Search for the cell housing the specified text and yield its (x, y) center coordinate. 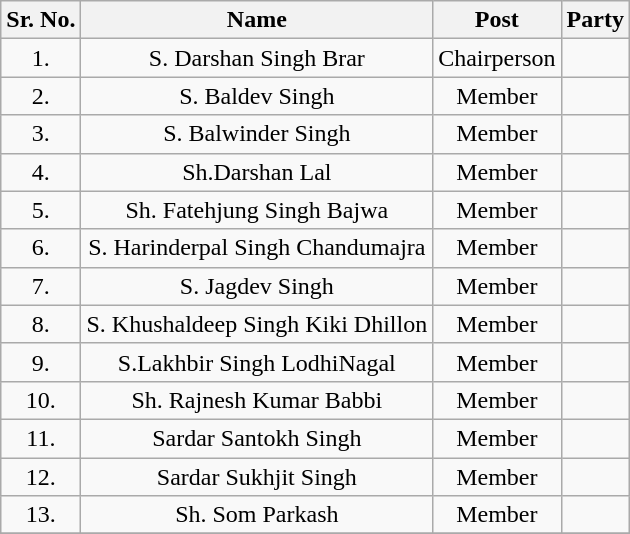
5. (41, 210)
S. Baldev Singh (257, 96)
S. Khushaldeep Singh Kiki Dhillon (257, 324)
7. (41, 286)
9. (41, 362)
6. (41, 248)
3. (41, 134)
Chairperson (497, 58)
Sh. Som Parkash (257, 515)
Sr. No. (41, 20)
S. Jagdev Singh (257, 286)
Post (497, 20)
Name (257, 20)
Sh.Darshan Lal (257, 172)
Party (595, 20)
S.Lakhbir Singh LodhiNagal (257, 362)
2. (41, 96)
12. (41, 477)
10. (41, 400)
S. Darshan Singh Brar (257, 58)
Sardar Santokh Singh (257, 438)
Sh. Fatehjung Singh Bajwa (257, 210)
13. (41, 515)
Sh. Rajnesh Kumar Babbi (257, 400)
4. (41, 172)
11. (41, 438)
Sardar Sukhjit Singh (257, 477)
S. Harinderpal Singh Chandumajra (257, 248)
8. (41, 324)
S. Balwinder Singh (257, 134)
1. (41, 58)
